Search for the cell housing the specified text and yield its [x, y] center coordinate. 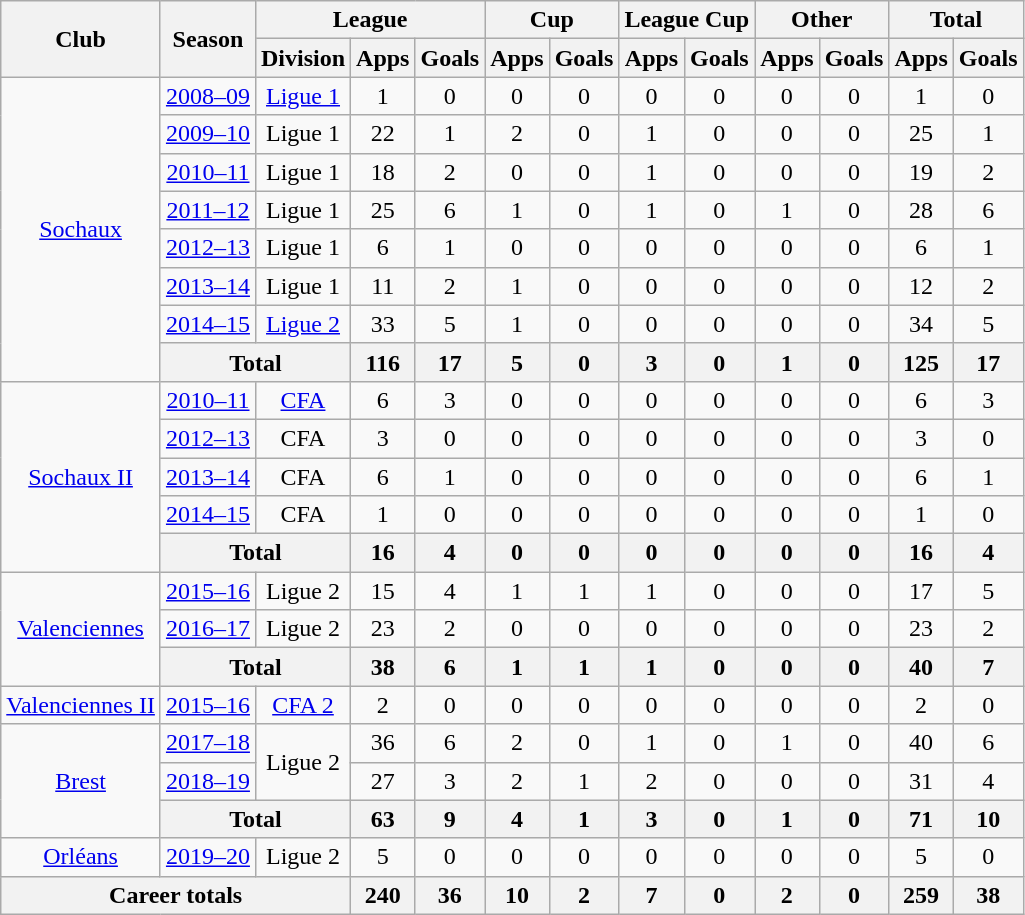
2011–12 [208, 210]
28 [921, 210]
71 [921, 819]
34 [921, 324]
22 [383, 134]
2017–18 [208, 743]
Sochaux II [81, 476]
2008–09 [208, 96]
2019–20 [208, 857]
Club [81, 39]
League [370, 20]
31 [921, 781]
Brest [81, 781]
116 [383, 362]
18 [383, 172]
Sochaux [81, 229]
11 [383, 286]
19 [921, 172]
33 [383, 324]
240 [383, 895]
2009–10 [208, 134]
259 [921, 895]
Division [302, 58]
CFA 2 [302, 705]
125 [921, 362]
63 [383, 819]
Valenciennes II [81, 705]
Orléans [81, 857]
Career totals [176, 895]
9 [450, 819]
12 [921, 286]
League Cup [687, 20]
15 [383, 591]
2016–17 [208, 629]
Valenciennes [81, 629]
27 [383, 781]
Season [208, 39]
Cup [552, 20]
2018–19 [208, 781]
Other [822, 20]
